Search for the cell housing the specified text and yield its [X, Y] center coordinate. 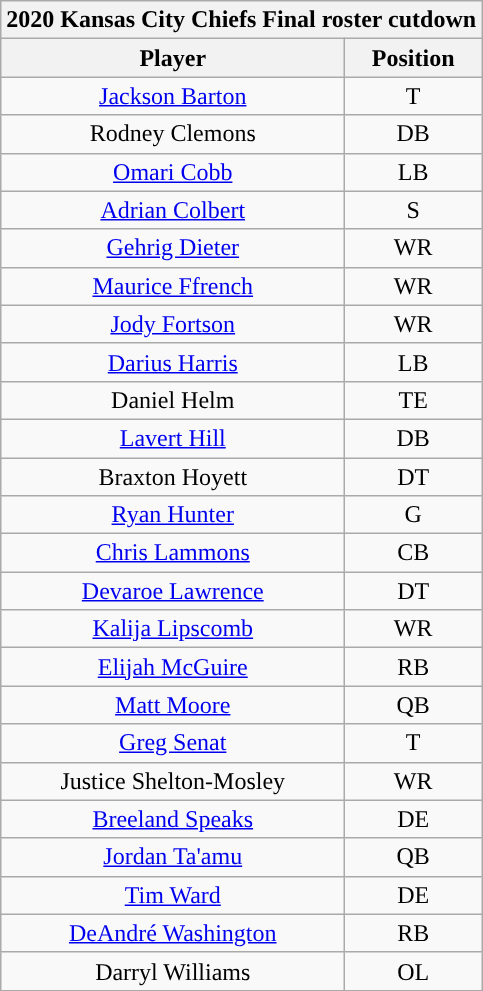
2020 Kansas City Chiefs Final roster cutdown [242, 20]
Justice Shelton-Mosley [173, 781]
Kalija Lipscomb [173, 629]
Player [173, 58]
Tim Ward [173, 895]
S [414, 210]
Rodney Clemons [173, 134]
Darryl Williams [173, 971]
DeAndré Washington [173, 933]
Chris Lammons [173, 553]
Adrian Colbert [173, 210]
Jody Fortson [173, 324]
G [414, 515]
TE [414, 400]
Omari Cobb [173, 172]
OL [414, 971]
Ryan Hunter [173, 515]
Maurice Ffrench [173, 286]
Elijah McGuire [173, 667]
Matt Moore [173, 705]
Jackson Barton [173, 96]
Devaroe Lawrence [173, 591]
Position [414, 58]
Daniel Helm [173, 400]
Breeland Speaks [173, 819]
Lavert Hill [173, 438]
Greg Senat [173, 743]
Jordan Ta'amu [173, 857]
Darius Harris [173, 362]
Gehrig Dieter [173, 248]
CB [414, 553]
Braxton Hoyett [173, 477]
